Determine the [X, Y] coordinate at the center of the cell enclosing the given text.  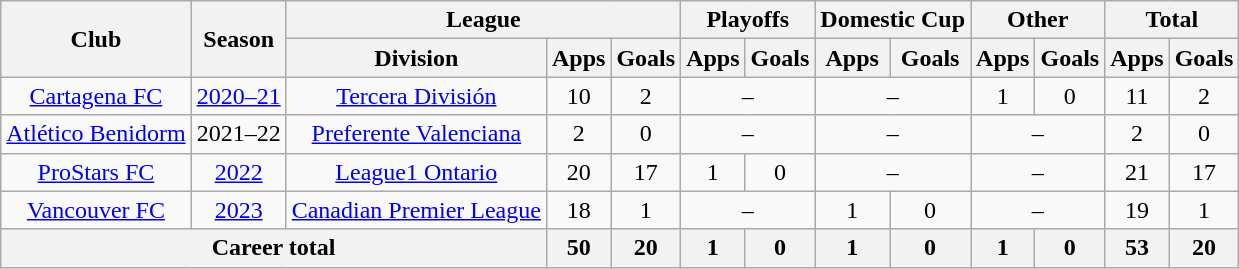
2021–22 [238, 134]
League [483, 20]
19 [1137, 210]
50 [578, 248]
2023 [238, 210]
2020–21 [238, 96]
2022 [238, 172]
Total [1172, 20]
Canadian Premier League [416, 210]
21 [1137, 172]
Other [1038, 20]
18 [578, 210]
ProStars FC [96, 172]
11 [1137, 96]
Domestic Cup [893, 20]
Vancouver FC [96, 210]
Preferente Valenciana [416, 134]
Atlético Benidorm [96, 134]
10 [578, 96]
Season [238, 39]
53 [1137, 248]
Division [416, 58]
Club [96, 39]
Tercera División [416, 96]
Playoffs [748, 20]
Cartagena FC [96, 96]
Career total [274, 248]
League1 Ontario [416, 172]
